For the text-containing cell, return its midpoint in [X, Y] coordinate format. 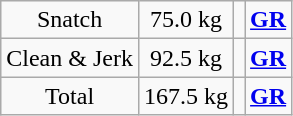
75.0 kg [186, 20]
Total [70, 96]
167.5 kg [186, 96]
Snatch [70, 20]
Clean & Jerk [70, 58]
92.5 kg [186, 58]
